For the text-containing cell, return its midpoint in [x, y] coordinate format. 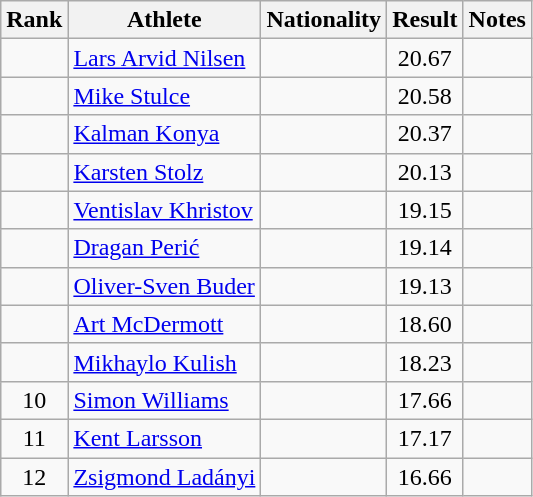
Notes [497, 20]
18.23 [425, 362]
Simon Williams [164, 400]
Dragan Perić [164, 248]
18.60 [425, 324]
10 [34, 400]
19.13 [425, 286]
Athlete [164, 20]
Kent Larsson [164, 438]
Lars Arvid Nilsen [164, 58]
Rank [34, 20]
12 [34, 477]
16.66 [425, 477]
Mikhaylo Kulish [164, 362]
Karsten Stolz [164, 172]
Zsigmond Ladányi [164, 477]
Mike Stulce [164, 96]
11 [34, 438]
17.17 [425, 438]
20.13 [425, 172]
Result [425, 20]
20.58 [425, 96]
Kalman Konya [164, 134]
Ventislav Khristov [164, 210]
20.37 [425, 134]
Nationality [324, 20]
20.67 [425, 58]
Art McDermott [164, 324]
19.14 [425, 248]
Oliver-Sven Buder [164, 286]
19.15 [425, 210]
17.66 [425, 400]
